Scan for the cell matching the given text and deliver its [x, y] coordinate at center. 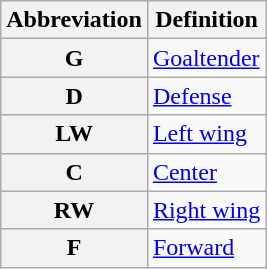
G [74, 58]
Center [206, 172]
RW [74, 210]
Right wing [206, 210]
Defense [206, 96]
Abbreviation [74, 20]
Goaltender [206, 58]
Definition [206, 20]
LW [74, 134]
Forward [206, 248]
F [74, 248]
D [74, 96]
Left wing [206, 134]
C [74, 172]
